Locate the cell with the specified text and output its [X, Y] center coordinate. 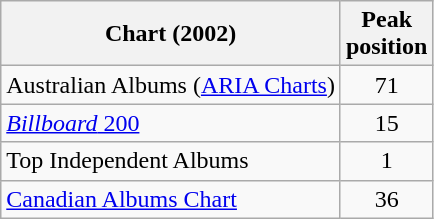
71 [386, 85]
Australian Albums (ARIA Charts) [171, 85]
Canadian Albums Chart [171, 199]
Peak position [386, 34]
1 [386, 161]
Billboard 200 [171, 123]
Chart (2002) [171, 34]
36 [386, 199]
15 [386, 123]
Top Independent Albums [171, 161]
